From the cell containing the given text, extract its center point as (X, Y) coordinate. 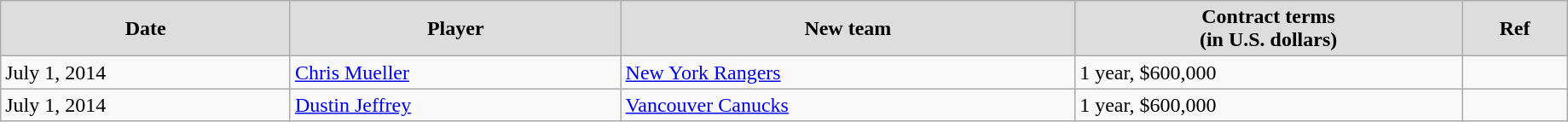
New York Rangers (848, 73)
Ref (1515, 29)
Contract terms(in U.S. dollars) (1269, 29)
Date (146, 29)
Player (455, 29)
Vancouver Canucks (848, 105)
New team (848, 29)
Chris Mueller (455, 73)
Dustin Jeffrey (455, 105)
